Return [x, y] of the center of cell containing provided text 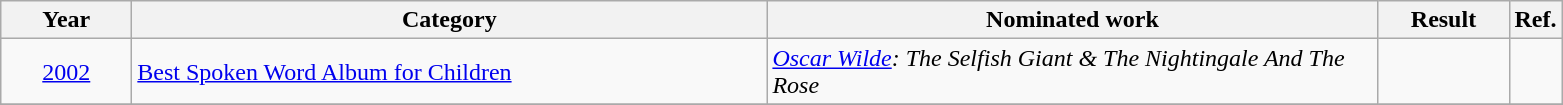
Ref. [1536, 20]
Oscar Wilde: The Selfish Giant & The Nightingale And The Rose [1072, 72]
Result [1444, 20]
Category [450, 20]
Year [66, 20]
Nominated work [1072, 20]
2002 [66, 72]
Best Spoken Word Album for Children [450, 72]
